From the cell containing the given text, extract its center point as (X, Y) coordinate. 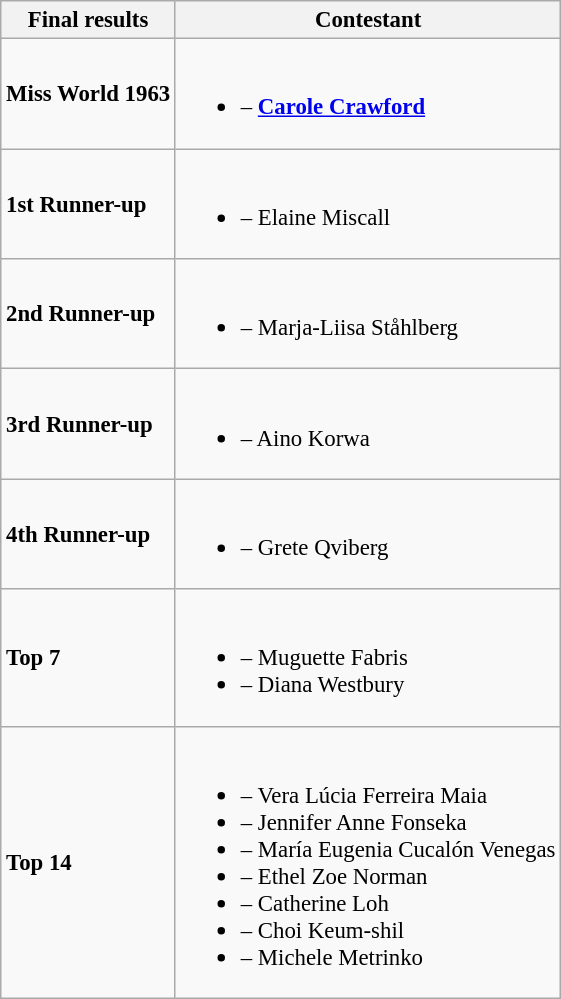
– Grete Qviberg (368, 534)
– Aino Korwa (368, 424)
Miss World 1963 (88, 94)
2nd Runner-up (88, 314)
– Carole Crawford (368, 94)
– Muguette Fabris – Diana Westbury (368, 658)
Final results (88, 20)
– Marja-Liisa Ståhlberg (368, 314)
3rd Runner-up (88, 424)
Top 7 (88, 658)
Top 14 (88, 862)
Contestant (368, 20)
1st Runner-up (88, 204)
– Elaine Miscall (368, 204)
4th Runner-up (88, 534)
